Scan for the cell matching the given text and deliver its (X, Y) coordinate at center. 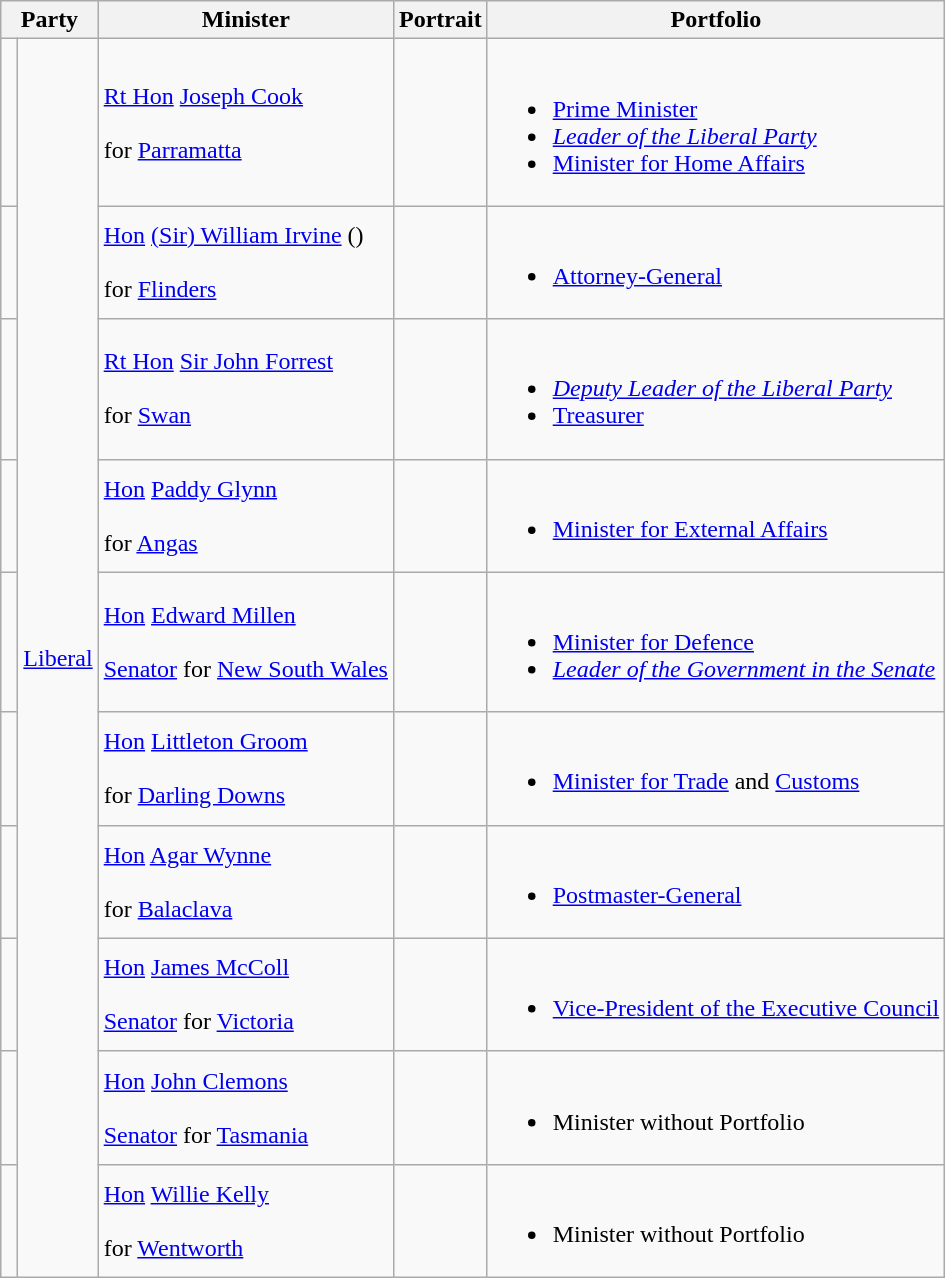
Hon James McColl Senator for Victoria (246, 994)
Hon Paddy Glynn for Angas (246, 516)
Hon Littleton Groom for Darling Downs (246, 768)
Vice-President of the Executive Council (716, 994)
Minister (246, 20)
Hon John Clemons Senator for Tasmania (246, 1108)
Hon (Sir) William Irvine () for Flinders (246, 262)
Party (50, 20)
Hon Edward Millen Senator for New South Wales (246, 642)
Postmaster-General (716, 882)
Minister for DefenceLeader of the Government in the Senate (716, 642)
Deputy Leader of the Liberal PartyTreasurer (716, 389)
Rt Hon Joseph Cook for Parramatta (246, 122)
Hon Willie Kelly for Wentworth (246, 1220)
Attorney-General (716, 262)
Minister for Trade and Customs (716, 768)
Hon Agar Wynne for Balaclava (246, 882)
Liberal (58, 658)
Prime MinisterLeader of the Liberal PartyMinister for Home Affairs (716, 122)
Portfolio (716, 20)
Minister for External Affairs (716, 516)
Portrait (440, 20)
Rt Hon Sir John Forrest for Swan (246, 389)
